Extract the (x, y) coordinate from the center of the cell holding the provided text.  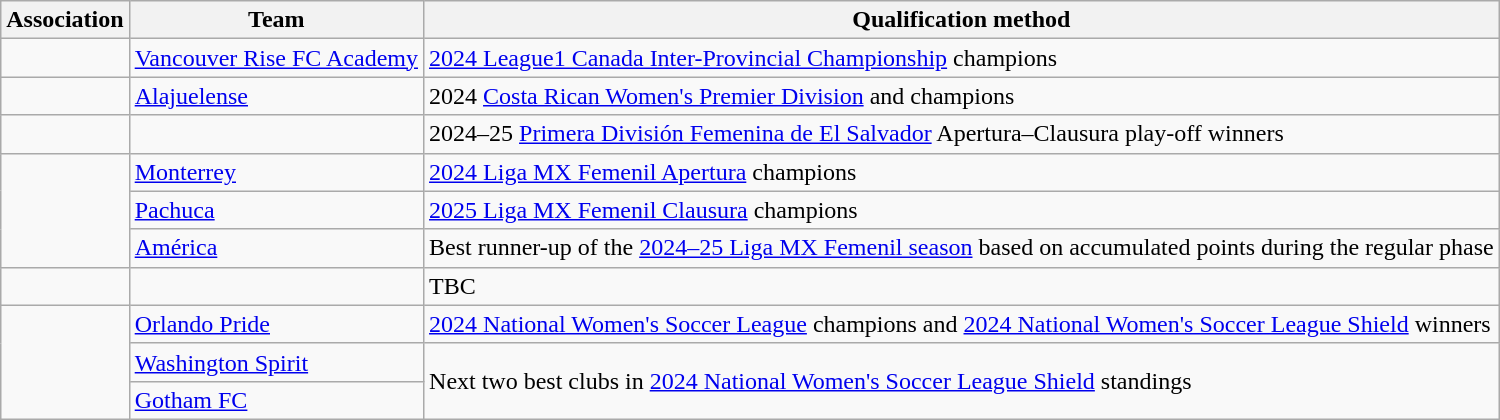
2024 League1 Canada Inter-Provincial Championship champions (962, 58)
Pachuca (276, 210)
TBC (962, 286)
2024–25 Primera División Femenina de El Salvador Apertura–Clausura play-off winners (962, 134)
2024 Liga MX Femenil Apertura champions (962, 172)
Qualification method (962, 20)
América (276, 248)
Monterrey (276, 172)
2024 National Women's Soccer League champions and 2024 National Women's Soccer League Shield winners (962, 324)
Vancouver Rise FC Academy (276, 58)
Alajuelense (276, 96)
Washington Spirit (276, 362)
Best runner-up of the 2024–25 Liga MX Femenil season based on accumulated points during the regular phase (962, 248)
Gotham FC (276, 400)
Next two best clubs in 2024 National Women's Soccer League Shield standings (962, 381)
Orlando Pride (276, 324)
2025 Liga MX Femenil Clausura champions (962, 210)
2024 Costa Rican Women's Premier Division and champions (962, 96)
Association (65, 20)
Team (276, 20)
